Search for the cell housing the specified text and yield its (x, y) center coordinate. 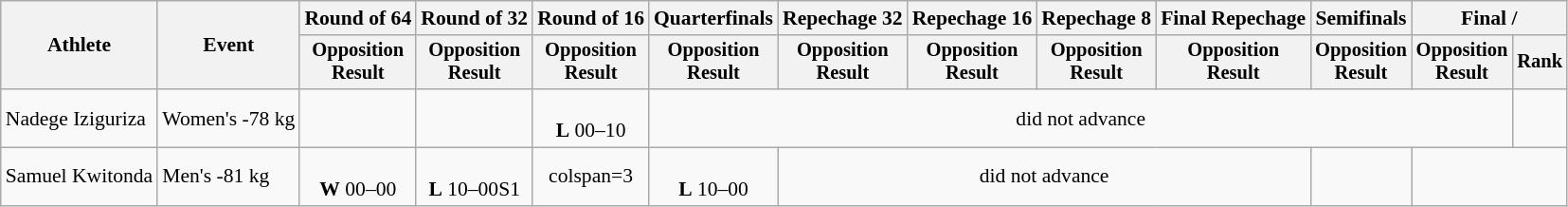
Men's -81 kg (228, 177)
Final / (1489, 18)
Nadege Iziguriza (80, 118)
Samuel Kwitonda (80, 177)
Repechage 8 (1096, 18)
Women's -78 kg (228, 118)
Semifinals (1361, 18)
W 00–00 (358, 177)
Final Repechage (1234, 18)
Rank (1540, 63)
Repechage 32 (843, 18)
Quarterfinals (713, 18)
L 10–00S1 (474, 177)
colspan=3 (591, 177)
Round of 32 (474, 18)
Round of 64 (358, 18)
Event (228, 46)
Athlete (80, 46)
L 10–00 (713, 177)
Round of 16 (591, 18)
Repechage 16 (972, 18)
L 00–10 (591, 118)
